From the cell containing the given text, extract its center point as (X, Y) coordinate. 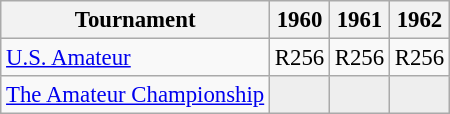
1961 (359, 20)
Tournament (136, 20)
1962 (419, 20)
U.S. Amateur (136, 58)
1960 (300, 20)
The Amateur Championship (136, 95)
